From the cell containing the given text, extract its center point as [X, Y] coordinate. 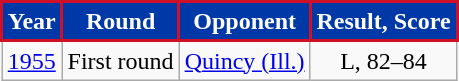
Year [32, 22]
1955 [32, 60]
Result, Score [384, 22]
First round [120, 60]
Quincy (Ill.) [244, 60]
Round [120, 22]
Opponent [244, 22]
L, 82–84 [384, 60]
